Capture the cell that displays the provided text and extract its [X, Y] central coordinate. 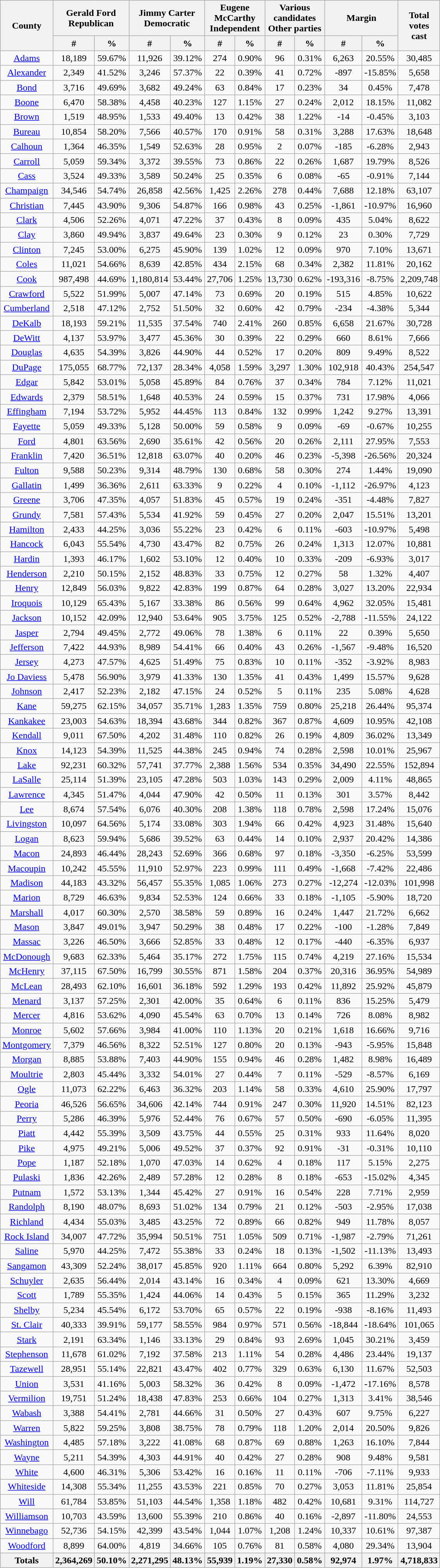
37.54% [187, 323]
15 [279, 397]
44.93% [111, 647]
8.61% [380, 338]
260 [279, 323]
435 [344, 220]
Kankakee [27, 721]
2,433 [74, 529]
20,162 [419, 264]
1.59% [250, 367]
52.23% [111, 692]
4,486 [344, 1354]
16,960 [419, 205]
152,894 [419, 765]
51.50% [187, 308]
-352 [344, 662]
Cumberland [27, 308]
46.44% [111, 853]
104 [279, 1399]
3,103 [419, 117]
8,526 [419, 161]
5,306 [149, 1472]
5,658 [419, 73]
-1,987 [344, 1236]
11.78% [380, 1222]
Monroe [27, 1030]
2,388 [220, 765]
1.02% [250, 250]
Will [27, 1501]
-897 [344, 73]
9.49% [380, 353]
35.61% [187, 441]
13,671 [419, 250]
1,533 [149, 117]
1,085 [220, 883]
1,344 [149, 1192]
47.83% [187, 1399]
5.15% [380, 1163]
30.21% [380, 1339]
9.48% [380, 1457]
1.24% [310, 1531]
59.94% [111, 839]
92,974 [344, 1560]
2,752 [149, 308]
1,789 [74, 1295]
139 [220, 250]
1,146 [149, 1339]
0.77% [250, 1369]
Carroll [27, 161]
Total votes cast [419, 26]
-603 [344, 529]
10,242 [74, 868]
43.90% [111, 205]
1.97% [380, 1560]
5,478 [74, 677]
18,189 [74, 58]
17.24% [380, 809]
58.20% [111, 132]
99 [279, 603]
Coles [27, 264]
49.52% [187, 1148]
221 [220, 1487]
51.99% [111, 294]
Richland [27, 1222]
1,447 [344, 912]
5,234 [74, 1310]
Lake [27, 765]
2,635 [74, 1280]
14,123 [74, 750]
503 [220, 780]
46.39% [111, 1118]
4,058 [220, 367]
15,640 [419, 824]
1,045 [344, 1339]
11.29% [380, 1295]
7,422 [74, 647]
0.90% [250, 58]
55.54% [111, 544]
82 [220, 544]
2.15% [250, 264]
4.11% [380, 780]
45 [220, 500]
34 [344, 87]
11,525 [149, 750]
5,822 [74, 1428]
4,434 [74, 1222]
3,524 [74, 176]
203 [220, 1089]
59.25% [111, 1428]
-7.11% [380, 1472]
51.47% [111, 794]
30.55% [187, 971]
8,057 [419, 1222]
208 [220, 809]
45,879 [419, 986]
11.67% [380, 1369]
35.17% [187, 957]
16,520 [419, 647]
8,020 [419, 1133]
42.00% [187, 1001]
534 [279, 765]
2,803 [74, 1074]
62.10% [111, 986]
54.01% [187, 1074]
34,057 [149, 706]
0.08% [310, 176]
53.85% [111, 1501]
0.14% [310, 1015]
1,393 [74, 559]
76 [220, 1118]
3,222 [149, 1443]
434 [220, 264]
56,457 [149, 883]
13,904 [419, 1546]
0.70% [250, 1015]
53.72% [111, 411]
54.74% [111, 190]
51.83% [187, 500]
42.14% [187, 1104]
871 [220, 971]
11,910 [149, 868]
-9.48% [380, 647]
45.36% [187, 338]
51.02% [187, 1207]
Schuyler [27, 1280]
7,566 [149, 132]
0.25% [310, 205]
37,115 [74, 971]
Henderson [27, 573]
24,893 [74, 853]
52.26% [111, 220]
784 [344, 382]
-653 [344, 1178]
3,232 [419, 1295]
3,847 [74, 927]
28.34% [187, 367]
366 [220, 853]
Clinton [27, 250]
1.22% [310, 117]
47.03% [187, 1163]
6,275 [149, 250]
3,137 [74, 1001]
12,849 [74, 588]
6,463 [149, 1089]
Marion [27, 897]
4,442 [74, 1133]
155 [220, 1060]
1,572 [74, 1192]
41.00% [187, 1030]
48,865 [419, 780]
48.79% [187, 471]
Williamson [27, 1516]
-503 [344, 1207]
-351 [344, 500]
18,193 [74, 323]
DeKalb [27, 323]
45.42% [187, 1192]
3,036 [149, 529]
1,425 [220, 190]
-943 [344, 1045]
Marshall [27, 912]
45.85% [187, 1266]
4.85% [380, 294]
Mercer [27, 1015]
53.42% [187, 1472]
1.29% [250, 986]
726 [344, 1015]
Wabash [27, 1413]
55.38% [187, 1251]
34,007 [74, 1236]
134 [220, 1207]
344 [220, 721]
51,103 [149, 1501]
72 [220, 1222]
92,231 [74, 765]
44.45% [187, 411]
50.51% [187, 1236]
0.55% [250, 1133]
24,553 [419, 1516]
3,288 [344, 132]
7,245 [74, 250]
2.69% [310, 1339]
-0.31% [380, 1148]
49.24% [187, 87]
37.77% [187, 765]
29 [220, 1339]
20.42% [380, 839]
8,729 [74, 897]
10,152 [74, 618]
7,472 [149, 1251]
Sangamon [27, 1266]
Bond [27, 87]
Randolph [27, 1207]
1.58% [250, 971]
1.56% [250, 765]
39.55% [187, 161]
7 [279, 1074]
43,309 [74, 1266]
111 [279, 868]
5.08% [380, 692]
3,246 [149, 73]
621 [344, 1280]
57.18% [111, 1443]
Rock Island [27, 1236]
53.88% [111, 1060]
54.87% [187, 205]
70 [279, 1487]
7,553 [419, 441]
10,129 [74, 603]
253 [220, 1399]
10.95% [380, 721]
McDonough [27, 957]
10.01% [380, 750]
3,226 [74, 942]
8,982 [419, 1015]
30 [220, 338]
245 [220, 750]
24,122 [419, 618]
Margin [361, 18]
6,169 [419, 1074]
102,918 [344, 367]
2.26% [250, 190]
-69 [344, 426]
2,191 [74, 1339]
46.17% [111, 559]
11,920 [344, 1104]
0.71% [310, 1236]
367 [279, 721]
984 [220, 1325]
515 [344, 294]
-5,398 [344, 456]
17.63% [380, 132]
36.51% [111, 456]
59.21% [111, 323]
Montgomery [27, 1045]
41.92% [187, 515]
1.14% [250, 1089]
15.25% [380, 1001]
2,937 [344, 839]
50.29% [187, 927]
3,531 [74, 1383]
-529 [344, 1074]
987,498 [74, 279]
33.08% [187, 824]
47.35% [111, 500]
-938 [344, 1310]
Tazewell [27, 1369]
2,209,748 [419, 279]
57.43% [111, 515]
6,130 [344, 1369]
1.75% [250, 957]
82,910 [419, 1266]
Jefferson [27, 647]
Calhoun [27, 146]
1.94% [250, 824]
19.79% [380, 161]
18,720 [419, 897]
27.16% [380, 957]
37.58% [187, 1354]
329 [279, 1369]
4,080 [344, 1546]
48.13% [187, 1560]
22,934 [419, 588]
44.54% [187, 1501]
4,809 [344, 736]
571 [279, 1325]
15,534 [419, 957]
57,741 [149, 765]
52.69% [187, 853]
22.55% [380, 765]
9.75% [380, 1413]
101,065 [419, 1325]
8,190 [74, 1207]
2,012 [344, 102]
40.43% [380, 367]
21.72% [380, 912]
25,967 [419, 750]
Gallatin [27, 485]
5,286 [74, 1118]
9,588 [74, 471]
27.95% [380, 441]
41.33% [187, 677]
96 [279, 58]
Cook [27, 279]
23,003 [74, 721]
0.60% [250, 308]
11,395 [419, 1118]
2 [279, 146]
54.66% [111, 264]
Madison [27, 883]
2,518 [74, 308]
63.34% [111, 1339]
301 [344, 794]
21.67% [380, 323]
75 [220, 662]
DeWitt [27, 338]
Saline [27, 1251]
8,983 [419, 662]
-6.35% [380, 942]
60.30% [111, 912]
Jackson [27, 618]
46.56% [111, 1045]
15,481 [419, 603]
54.63% [111, 721]
Pike [27, 1148]
-6.28% [380, 146]
50.23% [111, 471]
10,681 [344, 1501]
365 [344, 1295]
-1,472 [344, 1383]
46.35% [111, 146]
-100 [344, 927]
3,979 [149, 677]
10,622 [419, 294]
5,128 [149, 426]
9,011 [74, 736]
38.58% [187, 912]
759 [279, 706]
22,821 [149, 1369]
-0.45% [380, 117]
Henry [27, 588]
132 [279, 411]
1,364 [74, 146]
272 [220, 957]
9.27% [380, 411]
74 [279, 750]
10,854 [74, 132]
-14 [344, 117]
Whiteside [27, 1487]
Kane [27, 706]
4,625 [149, 662]
-6.93% [380, 559]
Boone [27, 102]
2,690 [149, 441]
43.14% [187, 1280]
3,332 [149, 1074]
-234 [344, 308]
5,686 [149, 839]
Stephenson [27, 1354]
23.44% [380, 1354]
2,489 [149, 1178]
43.75% [187, 1133]
97 [279, 853]
2,611 [149, 485]
3,947 [149, 927]
13,349 [419, 736]
7,192 [149, 1354]
Eugene McCarthyIndependent [235, 18]
125 [279, 618]
Massac [27, 942]
0.15% [310, 1295]
12,940 [149, 618]
44.06% [187, 1295]
28 [220, 146]
836 [344, 1001]
52.97% [187, 868]
39.91% [111, 1325]
34.66% [187, 1546]
54.15% [111, 1531]
25,114 [74, 780]
Washington [27, 1443]
2,364,269 [74, 1560]
11,073 [74, 1089]
5,479 [419, 1001]
42,108 [419, 721]
50.24% [187, 176]
2,210 [74, 573]
Cass [27, 176]
53.13% [111, 1192]
-3.92% [380, 662]
40.53% [187, 397]
46.31% [111, 1472]
59.34% [111, 161]
-7.42% [380, 868]
11,493 [419, 1310]
6,227 [419, 1413]
49.69% [111, 87]
7.10% [380, 250]
4,975 [74, 1148]
204 [279, 971]
Totals [27, 1560]
1.20% [310, 1428]
72,137 [149, 367]
County [27, 26]
51.24% [111, 1399]
0.95% [250, 146]
57.54% [111, 809]
Johnson [27, 692]
36.32% [187, 1089]
71,261 [419, 1236]
Hardin [27, 559]
0.54% [310, 1192]
Greene [27, 500]
-12.03% [380, 883]
5,003 [149, 1383]
Jimmy CarterDemocratic [167, 18]
4,458 [149, 102]
49.94% [111, 235]
Scott [27, 1295]
1,687 [344, 161]
40,333 [74, 1325]
40.57% [187, 132]
12.07% [380, 544]
8,322 [149, 1045]
7,403 [149, 1060]
1.44% [380, 471]
1,424 [149, 1295]
Brown [27, 117]
3.41% [380, 1399]
47.90% [187, 794]
20.50% [380, 1428]
42,399 [149, 1531]
52.24% [111, 1266]
7,849 [419, 927]
53.10% [187, 559]
4,801 [74, 441]
1,070 [149, 1163]
18,394 [149, 721]
46.50% [111, 942]
44.69% [111, 279]
47.14% [187, 294]
Warren [27, 1428]
7,478 [419, 87]
10.61% [380, 1531]
6.39% [380, 1266]
-15.85% [380, 73]
15,848 [419, 1045]
4,718,833 [419, 1560]
56.03% [111, 588]
12,818 [149, 456]
2,570 [149, 912]
402 [220, 1369]
3,477 [149, 338]
0.63% [310, 1369]
273 [279, 883]
4,628 [419, 692]
3,459 [419, 1339]
509 [279, 1236]
Perry [27, 1118]
193 [279, 986]
LaSalle [27, 780]
57.37% [187, 73]
18,438 [149, 1399]
5,498 [419, 529]
9,834 [149, 897]
19,137 [419, 1354]
-1.28% [380, 927]
2,417 [74, 692]
0.59% [250, 397]
63,107 [419, 190]
-31 [344, 1148]
97,387 [419, 1531]
6,658 [344, 323]
20,324 [419, 456]
6,937 [419, 942]
Hamilton [27, 529]
59,275 [74, 706]
Grundy [27, 515]
50.10% [111, 1560]
53.70% [187, 1310]
5.04% [380, 220]
Various candidatesOther parties [295, 18]
4,219 [344, 957]
54 [279, 1354]
46.63% [111, 897]
9.31% [380, 1501]
1.19% [250, 1560]
949 [344, 1222]
9,314 [149, 471]
82,123 [419, 1104]
0.78% [310, 809]
0.67% [250, 1118]
17,038 [419, 1207]
1,283 [220, 706]
51.49% [187, 662]
43.68% [187, 721]
9,716 [419, 1030]
3,860 [74, 235]
49.21% [111, 1148]
41.52% [111, 73]
43.53% [187, 1487]
-18,844 [344, 1325]
-4.38% [380, 308]
751 [220, 1236]
52,503 [419, 1369]
18,648 [419, 132]
54,989 [419, 971]
49.06% [187, 632]
27,330 [279, 1560]
10,097 [74, 824]
-440 [344, 942]
11.64% [380, 1133]
26,858 [149, 190]
Mason [27, 927]
6,470 [74, 102]
1,208 [279, 1531]
-185 [344, 146]
5,842 [74, 382]
48.95% [111, 117]
4,303 [149, 1457]
10,255 [419, 426]
18 [279, 1251]
4,123 [419, 485]
42.26% [111, 1178]
15.57% [380, 677]
0.72% [310, 73]
26.44% [380, 706]
Wayne [27, 1457]
Putnam [27, 1192]
49.45% [111, 632]
1,358 [220, 1501]
920 [220, 1266]
10,110 [419, 1148]
3,053 [344, 1487]
Piatt [27, 1133]
16,601 [149, 986]
3,682 [149, 87]
Logan [27, 839]
101,998 [419, 883]
6,263 [344, 58]
36.02% [380, 736]
39.12% [187, 58]
17,797 [419, 1089]
Jersey [27, 662]
59,177 [149, 1325]
5,167 [149, 603]
44.91% [187, 1457]
62.15% [111, 706]
34,546 [74, 190]
57.28% [187, 1178]
2,349 [74, 73]
53.44% [187, 279]
34,606 [149, 1104]
4,730 [149, 544]
3,984 [149, 1030]
19,090 [419, 471]
36.95% [380, 971]
68.77% [111, 367]
56.90% [111, 677]
254,547 [419, 367]
45.89% [187, 382]
970 [344, 250]
4,600 [74, 1472]
45.44% [111, 1074]
-2,788 [344, 618]
1.32% [380, 573]
11,678 [74, 1354]
13,391 [419, 411]
44.66% [187, 1413]
55.14% [111, 1369]
7,194 [74, 411]
9,826 [419, 1428]
58.51% [111, 397]
Pope [27, 1163]
4,071 [149, 220]
43.59% [111, 1516]
19,751 [74, 1399]
2,009 [344, 780]
8,442 [419, 794]
Adams [27, 58]
28,951 [74, 1369]
5,058 [149, 382]
2.41% [250, 323]
-8.16% [380, 1310]
3,297 [279, 367]
3,388 [74, 1413]
11,892 [344, 986]
20,316 [344, 971]
52.85% [187, 942]
4,610 [344, 1089]
Champaign [27, 190]
5,976 [149, 1118]
35,994 [149, 1236]
1.18% [250, 1501]
4,635 [74, 353]
13.30% [380, 1280]
Jasper [27, 632]
607 [344, 1413]
14,386 [419, 839]
25.90% [380, 1089]
278 [279, 190]
58.55% [187, 1325]
32.05% [380, 603]
-1,502 [344, 1251]
0.21% [310, 1030]
3,509 [149, 1133]
-690 [344, 1118]
2,379 [74, 397]
36.18% [187, 986]
60.32% [111, 765]
42.85% [187, 264]
53.97% [111, 338]
-6.05% [380, 1118]
38,546 [419, 1399]
223 [220, 868]
-2,897 [344, 1516]
2,301 [149, 1001]
8,639 [149, 264]
53,599 [419, 853]
63.07% [187, 456]
10,703 [74, 1516]
64.00% [111, 1546]
115 [279, 957]
58.32% [187, 1383]
Bureau [27, 132]
1.06% [250, 883]
48.83% [187, 573]
-1,105 [344, 897]
43.25% [187, 1222]
55.03% [111, 1222]
30,728 [419, 323]
40.23% [187, 102]
105 [220, 1546]
57 [279, 1118]
42.09% [111, 618]
59.67% [111, 58]
34,490 [344, 765]
11,255 [149, 1487]
114,727 [419, 1501]
4,609 [344, 721]
Stark [27, 1339]
3.57% [380, 794]
Clark [27, 220]
51.39% [111, 780]
2,275 [419, 1163]
809 [344, 353]
84 [220, 382]
199 [220, 588]
Ford [27, 441]
117 [344, 1163]
39.52% [187, 839]
5,522 [74, 294]
65.43% [111, 603]
93 [279, 1339]
0.69% [250, 294]
0.17% [310, 942]
42.83% [187, 588]
63.33% [187, 485]
-17.16% [380, 1383]
3,017 [419, 559]
58.38% [111, 102]
-4.48% [380, 500]
-1,861 [344, 205]
908 [344, 1457]
52.51% [187, 1045]
25,218 [344, 706]
65 [220, 1310]
-15.02% [380, 1178]
905 [220, 618]
White [27, 1472]
Livingston [27, 824]
25,854 [419, 1487]
1,519 [74, 117]
3,372 [149, 161]
8.08% [380, 1015]
92 [279, 1148]
33.13% [187, 1339]
8,674 [74, 809]
45.90% [187, 250]
5,344 [419, 308]
1,180,814 [149, 279]
1,549 [149, 146]
933 [344, 1133]
22,486 [419, 868]
10,881 [419, 544]
5,292 [344, 1266]
32 [220, 308]
16,489 [419, 1060]
40.30% [187, 809]
DuPage [27, 367]
Ogle [27, 1089]
4,057 [149, 500]
18.15% [380, 102]
-706 [344, 1472]
52,736 [74, 1531]
-11.13% [380, 1251]
52.18% [111, 1163]
50.15% [111, 573]
228 [344, 1192]
9,581 [419, 1457]
8,989 [149, 647]
740 [220, 323]
-11.55% [380, 618]
14,308 [74, 1487]
36 [220, 1383]
Jo Daviess [27, 677]
9,683 [74, 957]
2,943 [419, 146]
8,522 [419, 353]
13.20% [380, 588]
-0.67% [380, 426]
13,201 [419, 515]
3,485 [149, 1222]
247 [279, 1104]
47.15% [187, 692]
49.40% [187, 117]
27,706 [220, 279]
1,187 [74, 1163]
4,819 [149, 1546]
175,055 [74, 367]
-2.79% [380, 1236]
0.98% [250, 205]
Vermilion [27, 1399]
41.16% [111, 1383]
52.53% [187, 897]
4,669 [419, 1280]
55.22% [187, 529]
-209 [344, 559]
4,137 [74, 338]
13,493 [419, 1251]
3,808 [149, 1428]
35 [220, 1001]
-3,350 [344, 853]
166 [220, 205]
7,827 [419, 500]
2,182 [149, 692]
38.75% [187, 1428]
57.66% [111, 1030]
2,382 [344, 264]
1.15% [250, 102]
143 [279, 780]
4,090 [149, 1015]
81 [279, 1546]
52.44% [187, 1118]
8.98% [380, 1060]
33.38% [187, 603]
0.83% [250, 662]
0.49% [310, 868]
744 [220, 1104]
2,152 [149, 573]
3,027 [344, 588]
62.22% [111, 1089]
210 [220, 1516]
52.63% [187, 146]
1,648 [149, 397]
8,622 [419, 220]
-8.75% [380, 279]
8,693 [149, 1207]
48.07% [111, 1207]
62.33% [111, 957]
43.32% [111, 883]
Lee [27, 809]
57.25% [111, 1001]
731 [344, 397]
4,962 [344, 603]
20.55% [380, 58]
15,076 [419, 809]
4,407 [419, 573]
95,374 [419, 706]
42.56% [187, 190]
7,144 [419, 176]
Peoria [27, 1104]
3,666 [149, 942]
4,017 [74, 912]
Effingham [27, 411]
86 [220, 603]
23,105 [149, 780]
47.28% [187, 780]
3,589 [149, 176]
4,506 [74, 220]
1,602 [149, 559]
Franklin [27, 456]
660 [344, 338]
Edgar [27, 382]
1.30% [310, 367]
8,578 [419, 1383]
10,337 [344, 1531]
7,420 [74, 456]
3,716 [74, 87]
5,602 [74, 1030]
-193,316 [344, 279]
8,623 [74, 839]
124 [220, 897]
28,243 [149, 853]
-11.80% [380, 1516]
0.97% [250, 1325]
Fayette [27, 426]
3.75% [250, 618]
2,047 [344, 515]
St. Clair [27, 1325]
61,784 [74, 1501]
8,899 [74, 1546]
7,379 [74, 1045]
9,628 [419, 677]
113 [220, 411]
12.18% [380, 190]
16.10% [380, 1443]
4,044 [149, 794]
Woodford [27, 1546]
Alexander [27, 73]
1,242 [344, 411]
1.05% [250, 1236]
25.92% [380, 986]
4,273 [74, 662]
1.13% [250, 1030]
Morgan [27, 1060]
Macoupin [27, 868]
56.65% [111, 1104]
Menard [27, 1001]
Knox [27, 750]
46,526 [74, 1104]
35.71% [187, 706]
1,836 [74, 1178]
15.51% [380, 515]
-8.57% [380, 1074]
0.88% [310, 1443]
16.66% [380, 1030]
56.44% [111, 1280]
Iroquois [27, 603]
Macon [27, 853]
13,600 [149, 1516]
-2.95% [380, 1207]
-26.56% [380, 456]
14.51% [380, 1104]
44,183 [74, 883]
3,826 [149, 353]
69 [279, 1443]
2,271,295 [149, 1560]
-1,567 [344, 647]
6,076 [149, 809]
303 [220, 824]
11,535 [149, 323]
9,822 [149, 588]
64.56% [111, 824]
8,885 [74, 1060]
2,772 [149, 632]
6,043 [74, 544]
2,111 [344, 441]
61.02% [111, 1354]
29.34% [380, 1546]
Winnebago [27, 1531]
5,970 [74, 1251]
2,959 [419, 1192]
664 [279, 1266]
1.25% [250, 279]
55,939 [220, 1560]
36.36% [111, 485]
170 [220, 132]
47.12% [111, 308]
Union [27, 1383]
Kendall [27, 736]
7,445 [74, 205]
9,933 [419, 1472]
-18.64% [380, 1325]
11,082 [419, 102]
4,202 [149, 736]
4,816 [74, 1015]
Crawford [27, 294]
7,844 [419, 1443]
38,017 [149, 1266]
6,662 [419, 912]
19 [279, 500]
47.72% [111, 1236]
592 [220, 986]
55.34% [111, 1487]
1,044 [220, 1531]
6,172 [149, 1310]
53.62% [111, 1015]
5,006 [149, 1148]
5,007 [149, 294]
9,306 [149, 205]
7,688 [344, 190]
1,482 [344, 1060]
Gerald FordRepublican [91, 18]
Pulaski [27, 1178]
44.38% [187, 750]
2,781 [149, 1413]
53.00% [111, 250]
McHenry [27, 971]
49.64% [187, 235]
63.56% [111, 441]
235 [344, 692]
7.12% [380, 382]
53.01% [111, 382]
-5.95% [380, 1045]
53.64% [187, 618]
4,485 [74, 1443]
11,926 [149, 58]
-6.25% [380, 853]
2,794 [74, 632]
1,263 [344, 1443]
1,618 [344, 1030]
-26.97% [380, 485]
Edwards [27, 397]
4,066 [419, 397]
Douglas [27, 353]
1.03% [250, 780]
0.07% [310, 146]
5,464 [149, 957]
3,706 [74, 500]
1.07% [250, 1531]
21 [279, 1207]
41.08% [187, 1443]
43.54% [187, 1531]
Fulton [27, 471]
5,534 [149, 515]
16,799 [149, 971]
5,650 [419, 632]
7,729 [419, 235]
5,952 [149, 411]
Hancock [27, 544]
482 [279, 1501]
7,581 [74, 515]
5,211 [74, 1457]
30,485 [419, 58]
28,493 [74, 986]
Shelby [27, 1310]
50.00% [187, 426]
4,923 [344, 824]
49.01% [111, 927]
-0.91% [380, 176]
213 [220, 1354]
-5.90% [380, 897]
-1,668 [344, 868]
17.98% [380, 397]
47.22% [187, 220]
13,730 [279, 279]
Lawrence [27, 794]
45.55% [111, 868]
-1,112 [344, 485]
Moultrie [27, 1074]
-12,274 [344, 883]
7.71% [380, 1192]
Clay [27, 235]
3,837 [149, 235]
McLean [27, 986]
Christian [27, 205]
64 [279, 588]
-65 [344, 176]
31 [220, 1413]
0.74% [310, 957]
7,666 [419, 338]
47.57% [111, 662]
5,174 [149, 824]
